Determine the (x, y) coordinate at the center of the cell enclosing the given text.  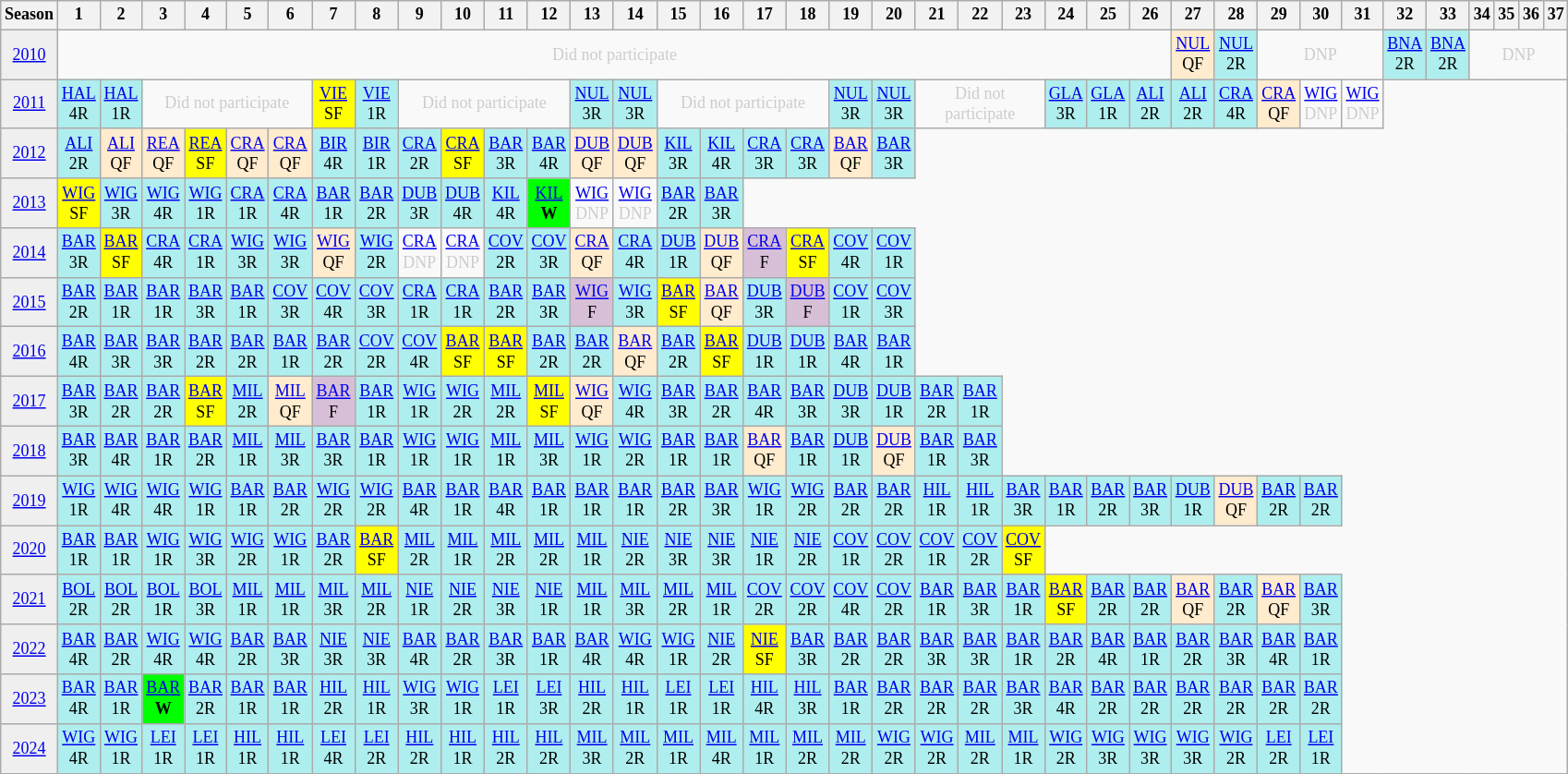
21 (936, 15)
2016 (30, 352)
20 (894, 15)
2021 (30, 599)
CRA2R (419, 153)
2015 (30, 302)
11 (506, 15)
24 (1066, 15)
23 (1023, 15)
GLA3R (1066, 104)
28 (1236, 15)
2022 (30, 649)
BARF (334, 402)
2014 (30, 253)
31 (1363, 15)
1 (78, 15)
KILW (549, 203)
BOL1R (163, 599)
WIGSF (78, 203)
30 (1321, 15)
MIL4R (722, 748)
GLA1R (1108, 104)
WIGF (593, 302)
10 (464, 15)
ALIQF (121, 153)
2024 (30, 748)
NUL2R (1236, 54)
HAL4R (78, 104)
26 (1151, 15)
29 (1279, 15)
HAL1R (121, 104)
2019 (30, 501)
HIL4R (765, 699)
LEI4R (334, 748)
2012 (30, 153)
MILQF (290, 402)
2013 (30, 203)
2020 (30, 550)
6 (290, 15)
MILSF (549, 402)
4 (206, 15)
12 (549, 15)
36 (1531, 15)
18 (807, 15)
17 (765, 15)
37 (1555, 15)
KIL3R (678, 153)
2017 (30, 402)
CRAF (765, 253)
34 (1481, 15)
BIR1R (377, 153)
2018 (30, 451)
BOL3R (206, 599)
25 (1108, 15)
9 (419, 15)
32 (1405, 15)
16 (722, 15)
REAQF (163, 153)
14 (635, 15)
LEI3R (549, 699)
VIE1R (377, 104)
VIESF (334, 104)
NULQF (1193, 54)
DUBF (807, 302)
22 (981, 15)
5 (247, 15)
27 (1193, 15)
COVSF (1023, 550)
3 (163, 15)
13 (593, 15)
2011 (30, 104)
2 (121, 15)
DUB4R (464, 203)
8 (377, 15)
HIL3R (807, 699)
35 (1507, 15)
NIESF (765, 649)
BIR4R (334, 153)
15 (678, 15)
BARW (163, 699)
33 (1448, 15)
Season (30, 15)
7 (334, 15)
19 (851, 15)
2023 (30, 699)
2010 (30, 54)
REASF (206, 153)
